Determine the [X, Y] coordinate at the center of the cell enclosing the given text.  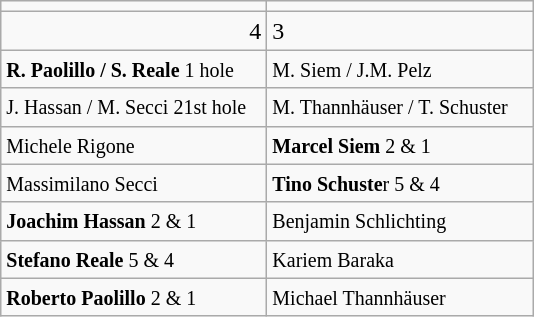
M. Siem / J.M. Pelz [400, 69]
R. Paolillo / S. Reale 1 hole [134, 69]
J. Hassan / M. Secci 21st hole [134, 107]
Joachim Hassan 2 & 1 [134, 221]
Marcel Siem 2 & 1 [400, 145]
Stefano Reale 5 & 4 [134, 259]
Michael Thannhäuser [400, 297]
Kariem Baraka [400, 259]
Michele Rigone [134, 145]
4 [134, 31]
Benjamin Schlichting [400, 221]
M. Thannhäuser / T. Schuster [400, 107]
Massimilano Secci [134, 183]
Tino Schuster 5 & 4 [400, 183]
3 [400, 31]
Roberto Paolillo 2 & 1 [134, 297]
